Capture the cell that displays the provided text and extract its [x, y] central coordinate. 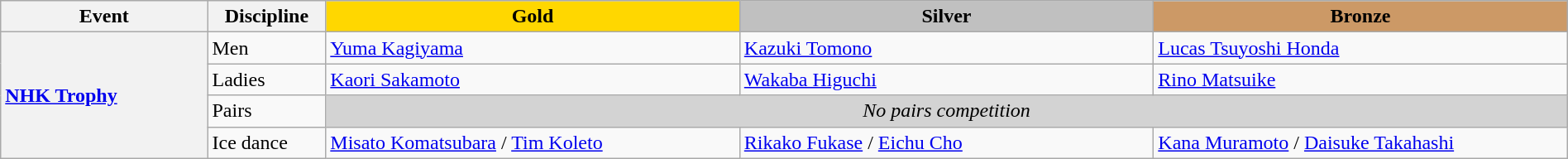
Kazuki Tomono [946, 48]
Event [104, 17]
Kaori Sakamoto [533, 79]
Pairs [266, 111]
No pairs competition [946, 111]
Rino Matsuike [1360, 79]
Ladies [266, 79]
Wakaba Higuchi [946, 79]
Lucas Tsuyoshi Honda [1360, 48]
Misato Komatsubara / Tim Koleto [533, 142]
Men [266, 48]
Rikako Fukase / Eichu Cho [946, 142]
Bronze [1360, 17]
Ice dance [266, 142]
Yuma Kagiyama [533, 48]
Silver [946, 17]
Gold [533, 17]
Kana Muramoto / Daisuke Takahashi [1360, 142]
NHK Trophy [104, 95]
Discipline [266, 17]
